Provide the (x, y) coordinate of the cell's center where the given text is located.  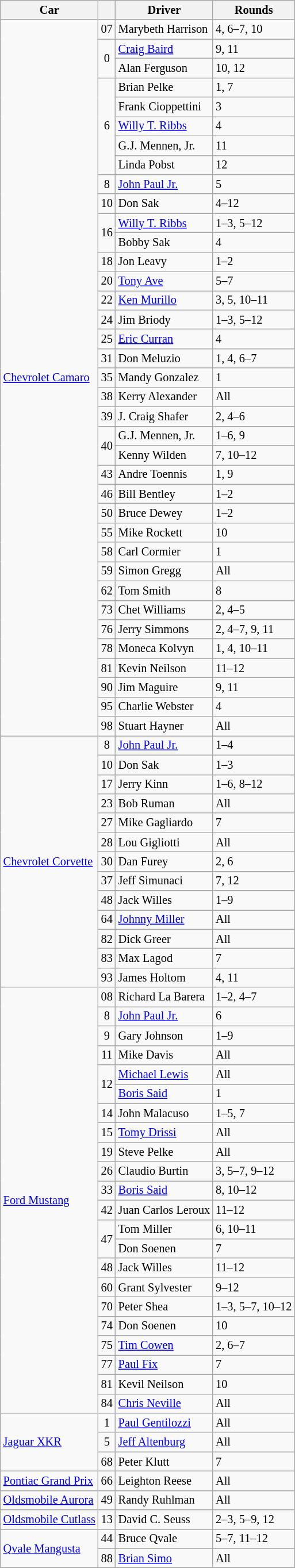
Jeff Simunaci (164, 881)
9–12 (254, 1287)
Don Meluzio (164, 358)
55 (107, 532)
5–7 (254, 281)
Pontiac Grand Prix (49, 1481)
Kerry Alexander (164, 397)
44 (107, 1539)
1–5, 7 (254, 1113)
Gary Johnson (164, 1036)
84 (107, 1404)
49 (107, 1500)
9 (107, 1036)
Jon Leavy (164, 262)
Jeff Altenburg (164, 1442)
Peter Klutt (164, 1462)
2, 4–7, 9, 11 (254, 629)
Paul Fix (164, 1364)
Randy Ruhlman (164, 1500)
Juan Carlos Leroux (164, 1210)
James Holtom (164, 977)
47 (107, 1239)
Claudio Burtin (164, 1171)
Max Lagod (164, 959)
2, 4–6 (254, 416)
75 (107, 1345)
Dick Greer (164, 939)
Oldsmobile Cutlass (49, 1520)
62 (107, 591)
76 (107, 629)
59 (107, 571)
1–3 (254, 765)
46 (107, 494)
24 (107, 320)
1, 9 (254, 474)
33 (107, 1190)
Richard La Barera (164, 997)
Linda Pobst (164, 165)
3 (254, 107)
Tomy Drissi (164, 1132)
31 (107, 358)
77 (107, 1364)
Carl Cormier (164, 552)
7, 10–12 (254, 455)
10, 12 (254, 68)
19 (107, 1152)
39 (107, 416)
Steve Pelke (164, 1152)
Ken Murillo (164, 300)
Michael Lewis (164, 1074)
Kenny Wilden (164, 455)
74 (107, 1326)
Car (49, 10)
70 (107, 1306)
66 (107, 1481)
3, 5–7, 9–12 (254, 1171)
08 (107, 997)
Andre Toennis (164, 474)
37 (107, 881)
17 (107, 784)
6, 10–11 (254, 1229)
Jerry Kinn (164, 784)
5–7, 11–12 (254, 1539)
14 (107, 1113)
Grant Sylvester (164, 1287)
David C. Seuss (164, 1520)
Lou Gigliotti (164, 842)
78 (107, 649)
1–3, 5–7, 10–12 (254, 1306)
Mandy Gonzalez (164, 378)
95 (107, 707)
Tony Ave (164, 281)
Bruce Dewey (164, 513)
27 (107, 823)
35 (107, 378)
J. Craig Shafer (164, 416)
13 (107, 1520)
22 (107, 300)
Charlie Webster (164, 707)
Frank Cioppettini (164, 107)
64 (107, 919)
4–12 (254, 204)
38 (107, 397)
8, 10–12 (254, 1190)
07 (107, 29)
Jerry Simmons (164, 629)
Tom Smith (164, 591)
Bruce Qvale (164, 1539)
1–2, 4–7 (254, 997)
Tim Cowen (164, 1345)
Jim Briody (164, 320)
Stuart Hayner (164, 726)
90 (107, 687)
Alan Ferguson (164, 68)
83 (107, 959)
2, 6–7 (254, 1345)
2–3, 5–9, 12 (254, 1520)
Simon Gregg (164, 571)
Ford Mustang (49, 1200)
1–6, 9 (254, 436)
Johnny Miller (164, 919)
Driver (164, 10)
58 (107, 552)
4, 6–7, 10 (254, 29)
Mike Gagliardo (164, 823)
Kevin Neilson (164, 668)
30 (107, 861)
16 (107, 232)
1–4 (254, 745)
15 (107, 1132)
43 (107, 474)
Dan Furey (164, 861)
98 (107, 726)
1, 4, 6–7 (254, 358)
20 (107, 281)
2, 4–5 (254, 610)
Chevrolet Corvette (49, 861)
Leighton Reese (164, 1481)
Brian Pelke (164, 87)
Bill Bentley (164, 494)
Kevil Neilson (164, 1384)
Brian Simo (164, 1558)
88 (107, 1558)
23 (107, 803)
60 (107, 1287)
Jim Maguire (164, 687)
26 (107, 1171)
Craig Baird (164, 49)
Jaguar XKR (49, 1442)
2, 6 (254, 861)
Moneca Kolvyn (164, 649)
68 (107, 1462)
82 (107, 939)
Peter Shea (164, 1306)
Tom Miller (164, 1229)
Chevrolet Camaro (49, 377)
Chet Williams (164, 610)
John Malacuso (164, 1113)
1, 7 (254, 87)
1, 4, 10–11 (254, 649)
Bob Ruman (164, 803)
42 (107, 1210)
18 (107, 262)
93 (107, 977)
Mike Rockett (164, 532)
Paul Gentilozzi (164, 1423)
40 (107, 445)
3, 5, 10–11 (254, 300)
Marybeth Harrison (164, 29)
4, 11 (254, 977)
Eric Curran (164, 339)
Oldsmobile Aurora (49, 1500)
7, 12 (254, 881)
Qvale Mangusta (49, 1548)
28 (107, 842)
50 (107, 513)
73 (107, 610)
25 (107, 339)
Mike Davis (164, 1055)
1–6, 8–12 (254, 784)
Bobby Sak (164, 242)
0 (107, 59)
Chris Neville (164, 1404)
Rounds (254, 10)
